Scan for the cell matching the given text and deliver its (X, Y) coordinate at center. 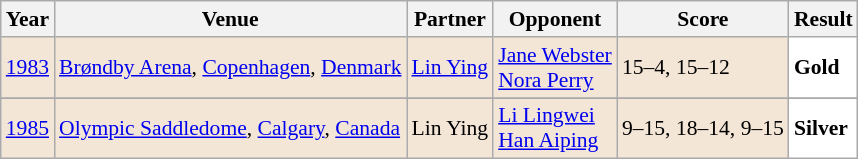
Olympic Saddledome, Calgary, Canada (230, 128)
Score (703, 19)
Partner (450, 19)
Silver (824, 128)
Gold (824, 68)
1983 (28, 68)
Result (824, 19)
9–15, 18–14, 9–15 (703, 128)
Li Lingwei Han Aiping (555, 128)
Jane Webster Nora Perry (555, 68)
1985 (28, 128)
Venue (230, 19)
Opponent (555, 19)
15–4, 15–12 (703, 68)
Year (28, 19)
Brøndby Arena, Copenhagen, Denmark (230, 68)
